Provide the [x, y] coordinate of the cell's center where the given text is located.  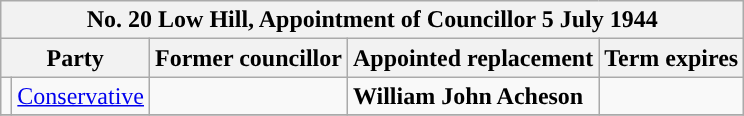
No. 20 Low Hill, Appointment of Councillor 5 July 1944 [372, 20]
Appointed replacement [472, 58]
Former councillor [249, 58]
Term expires [672, 58]
Party [76, 58]
William John Acheson [472, 96]
Conservative [81, 96]
